Determine the (x, y) coordinate at the center of the cell enclosing the given text.  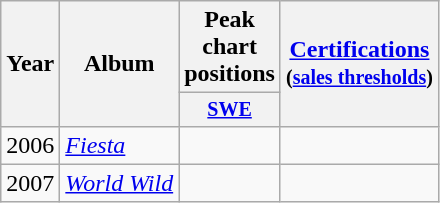
2006 (30, 145)
2007 (30, 183)
World Wild (120, 183)
Peak chart positions (230, 47)
Album (120, 64)
Fiesta (120, 145)
SWE (230, 110)
Year (30, 64)
Certifications(sales thresholds) (359, 64)
